Search for the cell housing the specified text and yield its [x, y] center coordinate. 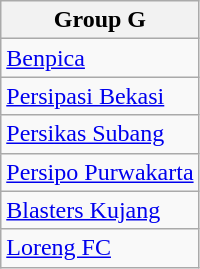
Persipo Purwakarta [100, 172]
Group G [100, 20]
Persipasi Bekasi [100, 96]
Blasters Kujang [100, 210]
Loreng FC [100, 248]
Benpica [100, 58]
Persikas Subang [100, 134]
